Provide the [X, Y] coordinate of the cell's center where the given text is located.  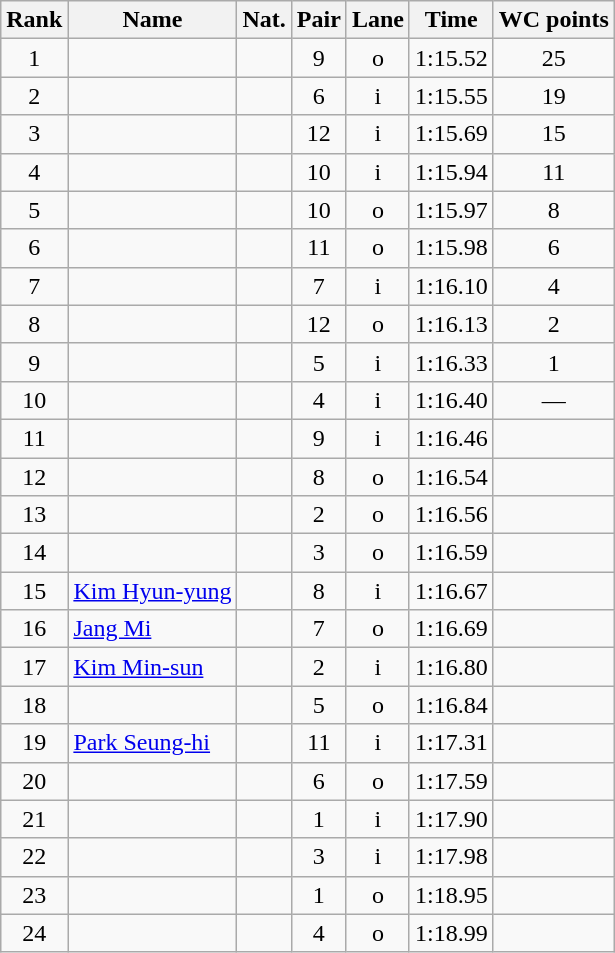
1:16.13 [451, 324]
1:15.97 [451, 210]
1:16.67 [451, 591]
Kim Min-sun [152, 667]
1:17.59 [451, 781]
20 [34, 781]
Kim Hyun-yung [152, 591]
Name [152, 20]
1:16.46 [451, 438]
18 [34, 705]
25 [554, 58]
1:15.98 [451, 248]
1:16.84 [451, 705]
1:18.99 [451, 933]
1:16.54 [451, 477]
13 [34, 515]
Time [451, 20]
1:15.52 [451, 58]
1:16.80 [451, 667]
23 [34, 895]
22 [34, 857]
16 [34, 629]
Lane [378, 20]
1:18.95 [451, 895]
1:16.59 [451, 553]
Pair [318, 20]
Rank [34, 20]
1:17.90 [451, 819]
1:16.56 [451, 515]
1:16.10 [451, 286]
1:16.33 [451, 362]
Jang Mi [152, 629]
1:16.40 [451, 400]
1:15.94 [451, 172]
24 [34, 933]
WC points [554, 20]
1:15.69 [451, 134]
1:15.55 [451, 96]
Park Seung-hi [152, 743]
1:17.31 [451, 743]
Nat. [264, 20]
1:16.69 [451, 629]
17 [34, 667]
1:17.98 [451, 857]
— [554, 400]
21 [34, 819]
14 [34, 553]
